Extract the [X, Y] coordinate from the center of the cell holding the provided text.  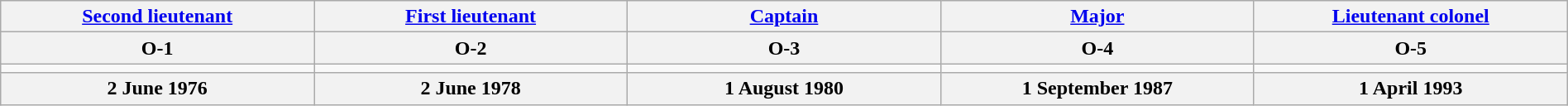
O-2 [471, 48]
Second lieutenant [157, 17]
1 April 1993 [1411, 89]
2 June 1978 [471, 89]
Captain [784, 17]
1 August 1980 [784, 89]
O-5 [1411, 48]
First lieutenant [471, 17]
O-1 [157, 48]
O-3 [784, 48]
2 June 1976 [157, 89]
1 September 1987 [1097, 89]
Major [1097, 17]
Lieutenant colonel [1411, 17]
O-4 [1097, 48]
